Return the (X, Y) coordinate for the center point of the cell that contains the specified text.  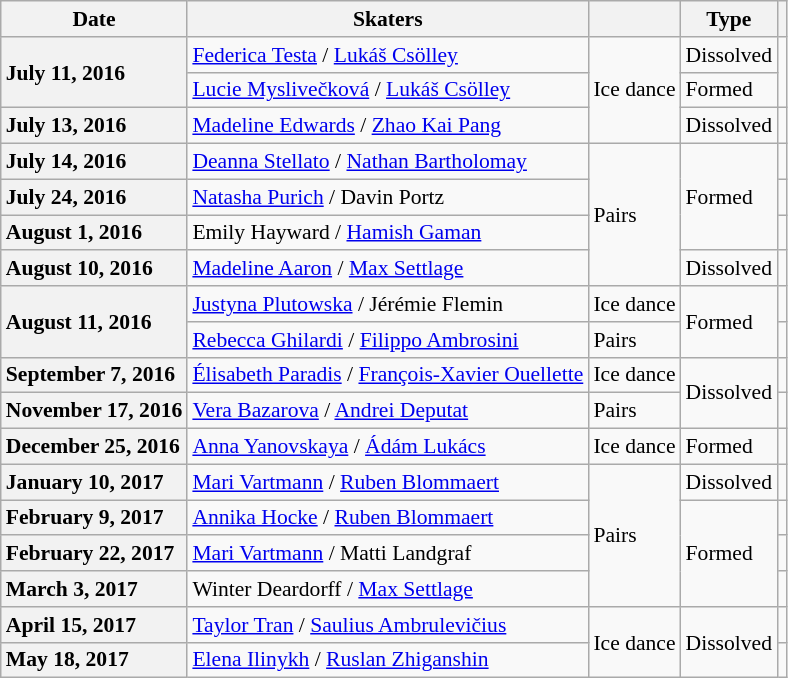
May 18, 2017 (94, 660)
July 14, 2016 (94, 162)
Anna Yanovskaya / Ádám Lukács (388, 447)
August 1, 2016 (94, 233)
Lucie Myslivečková / Lukáš Csölley (388, 90)
September 7, 2016 (94, 375)
Taylor Tran / Saulius Ambrulevičius (388, 625)
December 25, 2016 (94, 447)
Deanna Stellato / Nathan Bartholomay (388, 162)
July 24, 2016 (94, 197)
July 11, 2016 (94, 72)
April 15, 2017 (94, 625)
Madeline Edwards / Zhao Kai Pang (388, 126)
Federica Testa / Lukáš Csölley (388, 55)
Skaters (388, 19)
Annika Hocke / Ruben Blommaert (388, 518)
March 3, 2017 (94, 589)
Elena Ilinykh / Ruslan Zhiganshin (388, 660)
August 10, 2016 (94, 269)
February 9, 2017 (94, 518)
Winter Deardorff / Max Settlage (388, 589)
Justyna Plutowska / Jérémie Flemin (388, 304)
Élisabeth Paradis / François-Xavier Ouellette (388, 375)
July 13, 2016 (94, 126)
Date (94, 19)
Rebecca Ghilardi / Filippo Ambrosini (388, 340)
January 10, 2017 (94, 482)
Madeline Aaron / Max Settlage (388, 269)
August 11, 2016 (94, 322)
Mari Vartmann / Matti Landgraf (388, 554)
Vera Bazarova / Andrei Deputat (388, 411)
November 17, 2016 (94, 411)
February 22, 2017 (94, 554)
Natasha Purich / Davin Portz (388, 197)
Emily Hayward / Hamish Gaman (388, 233)
Type (729, 19)
Mari Vartmann / Ruben Blommaert (388, 482)
